Capture the cell that displays the provided text and extract its (x, y) central coordinate. 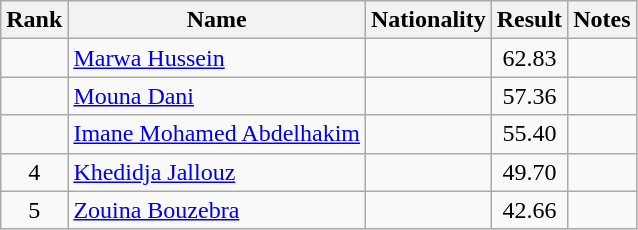
Zouina Bouzebra (217, 210)
Marwa Hussein (217, 58)
62.83 (529, 58)
Mouna Dani (217, 96)
Imane Mohamed Abdelhakim (217, 134)
Khedidja Jallouz (217, 172)
Notes (602, 20)
Name (217, 20)
Result (529, 20)
49.70 (529, 172)
4 (34, 172)
42.66 (529, 210)
Rank (34, 20)
Nationality (429, 20)
55.40 (529, 134)
5 (34, 210)
57.36 (529, 96)
